Return the (x, y) coordinate for the center point of the cell that contains the specified text.  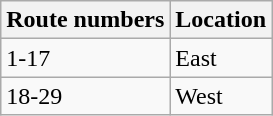
West (221, 96)
East (221, 58)
Location (221, 20)
1-17 (86, 58)
18-29 (86, 96)
Route numbers (86, 20)
